Provide the [X, Y] coordinate of the cell's center where the given text is located.  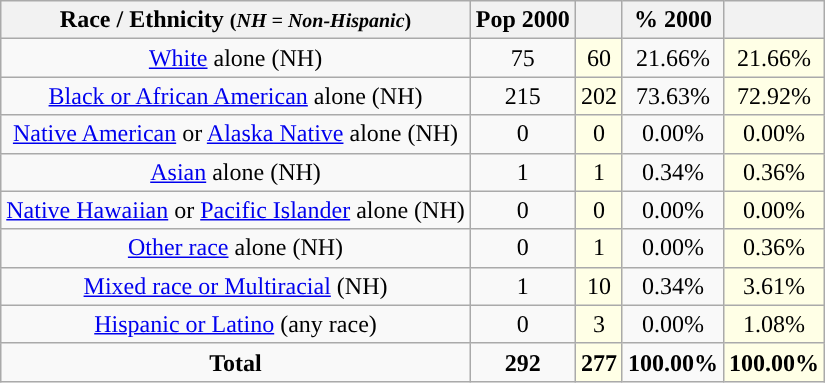
Native American or Alaska Native alone (NH) [236, 134]
Black or African American alone (NH) [236, 96]
White alone (NH) [236, 58]
Hispanic or Latino (any race) [236, 324]
73.63% [672, 96]
3.61% [774, 286]
% 2000 [672, 20]
Other race alone (NH) [236, 248]
75 [522, 58]
202 [598, 96]
Total [236, 362]
215 [522, 96]
72.92% [774, 96]
Mixed race or Multiracial (NH) [236, 286]
Race / Ethnicity (NH = Non-Hispanic) [236, 20]
Asian alone (NH) [236, 172]
292 [522, 362]
60 [598, 58]
3 [598, 324]
Native Hawaiian or Pacific Islander alone (NH) [236, 210]
1.08% [774, 324]
Pop 2000 [522, 20]
277 [598, 362]
10 [598, 286]
